Output the [X, Y] coordinate of the center of the cell containing the given text.  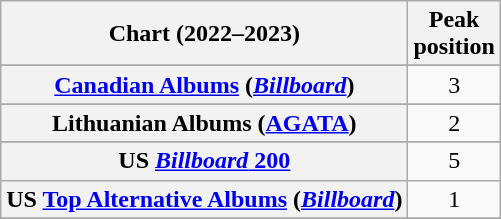
Canadian Albums (Billboard) [204, 85]
1 [454, 199]
US Billboard 200 [204, 161]
2 [454, 123]
US Top Alternative Albums (Billboard) [204, 199]
5 [454, 161]
3 [454, 85]
Chart (2022–2023) [204, 34]
Lithuanian Albums (AGATA) [204, 123]
Peakposition [454, 34]
